Capture the cell that displays the provided text and extract its (X, Y) central coordinate. 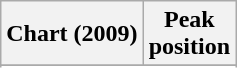
Peakposition (189, 34)
Chart (2009) (72, 34)
